Extract the [X, Y] coordinate from the center of the cell holding the provided text.  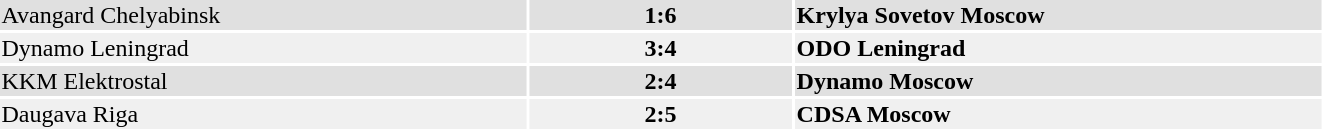
Dynamo Leningrad [263, 48]
2:4 [660, 81]
2:5 [660, 114]
KKM Elektrostal [263, 81]
Daugava Riga [263, 114]
CDSA Moscow [1058, 114]
Krylya Sovetov Moscow [1058, 15]
Avangard Chelyabinsk [263, 15]
3:4 [660, 48]
Dynamo Moscow [1058, 81]
1:6 [660, 15]
ODO Leningrad [1058, 48]
